Find where the given text appears and provide that cell's center as (X, Y) coordinate. 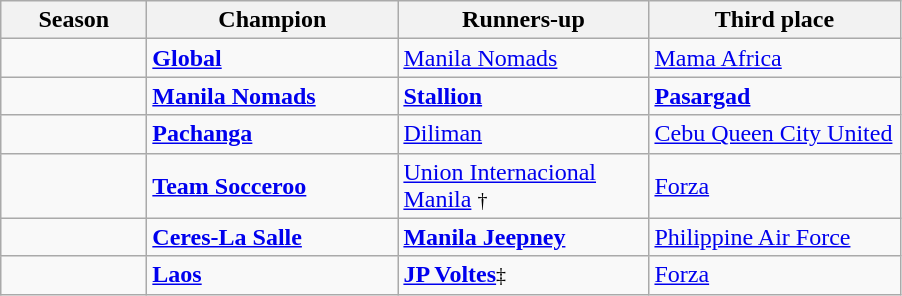
Diliman (524, 134)
Pasargad (774, 96)
Union Internacional Manila † (524, 186)
Mama Africa (774, 58)
Cebu Queen City United (774, 134)
Third place (774, 20)
JP Voltes‡ (524, 275)
Pachanga (272, 134)
Global (272, 58)
Philippine Air Force (774, 237)
Laos (272, 275)
Champion (272, 20)
Stallion (524, 96)
Ceres-La Salle (272, 237)
Runners-up (524, 20)
Season (74, 20)
Manila Jeepney (524, 237)
Team Socceroo (272, 186)
